Return the (X, Y) coordinate for the center point of the cell that contains the specified text.  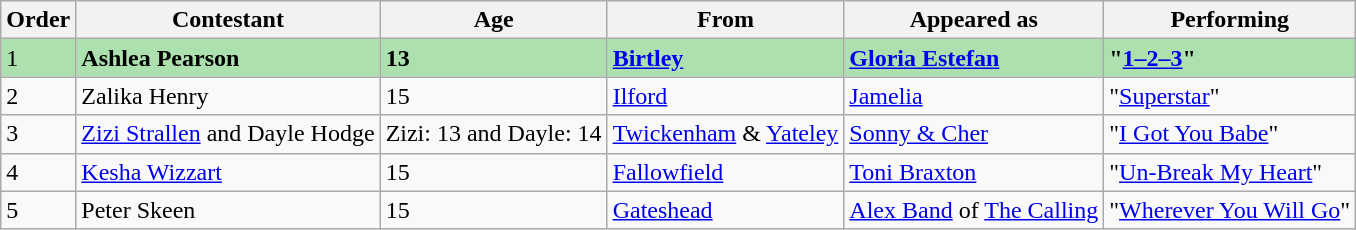
1 (38, 58)
Twickenham & Yateley (726, 134)
3 (38, 134)
"1–2–3" (1230, 58)
Ilford (726, 96)
Gloria Estefan (974, 58)
"Un-Break My Heart" (1230, 172)
Ashlea Pearson (228, 58)
Fallowfield (726, 172)
Zizi Strallen and Dayle Hodge (228, 134)
"Wherever You Will Go" (1230, 210)
Alex Band of The Calling (974, 210)
2 (38, 96)
Birtley (726, 58)
"Superstar" (1230, 96)
"I Got You Babe" (1230, 134)
Peter Skeen (228, 210)
Zalika Henry (228, 96)
From (726, 20)
Kesha Wizzart (228, 172)
Order (38, 20)
5 (38, 210)
Age (494, 20)
13 (494, 58)
Sonny & Cher (974, 134)
Contestant (228, 20)
4 (38, 172)
Jamelia (974, 96)
Toni Braxton (974, 172)
Gateshead (726, 210)
Zizi: 13 and Dayle: 14 (494, 134)
Appeared as (974, 20)
Performing (1230, 20)
